Output the (X, Y) coordinate of the center of the cell containing the given text.  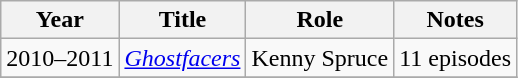
Title (182, 20)
2010–2011 (60, 58)
Kenny Spruce (320, 58)
Role (320, 20)
Notes (456, 20)
11 episodes (456, 58)
Ghostfacers (182, 58)
Year (60, 20)
